From the cell containing the given text, extract its center point as [X, Y] coordinate. 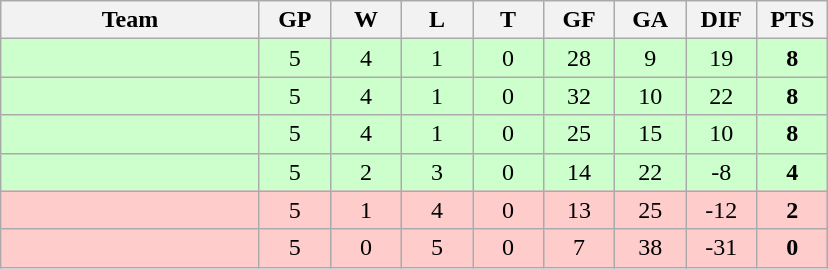
32 [580, 96]
GP [294, 20]
38 [650, 248]
Team [130, 20]
-12 [722, 210]
GA [650, 20]
W [366, 20]
9 [650, 58]
7 [580, 248]
13 [580, 210]
3 [436, 172]
28 [580, 58]
-8 [722, 172]
19 [722, 58]
14 [580, 172]
L [436, 20]
T [508, 20]
PTS [792, 20]
-31 [722, 248]
DIF [722, 20]
GF [580, 20]
15 [650, 134]
